For the text-containing cell, return its midpoint in [X, Y] coordinate format. 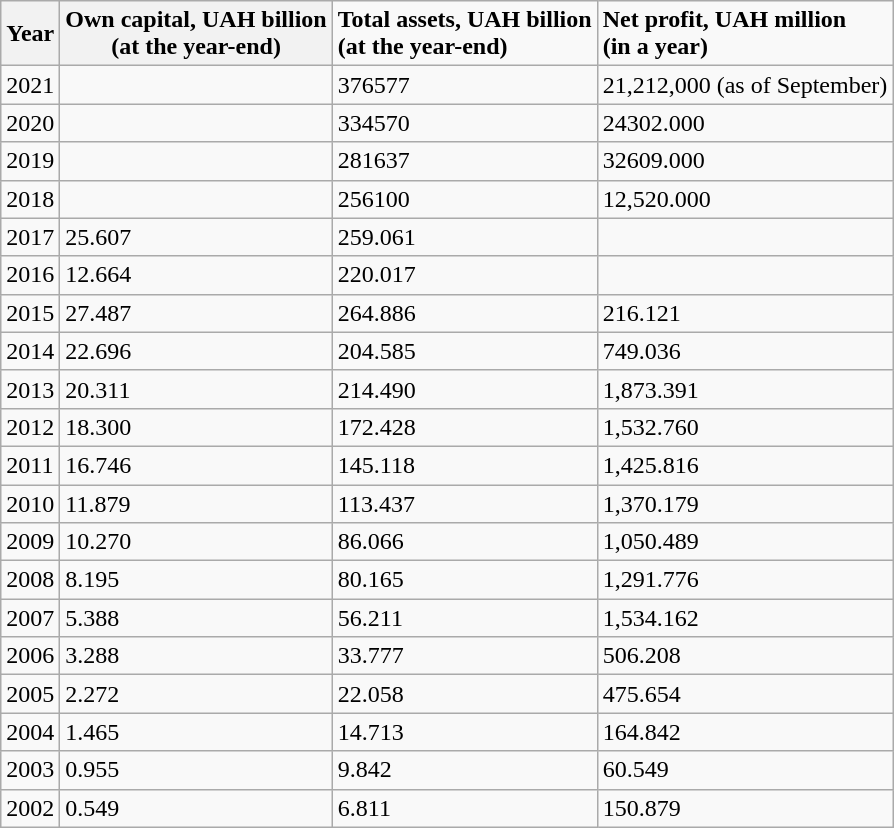
33.777 [464, 656]
2005 [30, 694]
Own capital, UAH billion(at the year-end) [196, 34]
2016 [30, 275]
Total assets, UAH billion(at the year-end) [464, 34]
22.058 [464, 694]
475.654 [745, 694]
2019 [30, 161]
1,532.760 [745, 427]
2015 [30, 313]
506.208 [745, 656]
1,425.816 [745, 465]
32609.000 [745, 161]
22.696 [196, 351]
Year [30, 34]
27.487 [196, 313]
2002 [30, 808]
6.811 [464, 808]
3.288 [196, 656]
2013 [30, 389]
2017 [30, 237]
264.886 [464, 313]
24302.000 [745, 123]
2007 [30, 618]
Net profit, UAH million(in a year) [745, 34]
20.311 [196, 389]
86.066 [464, 542]
334570 [464, 123]
0.549 [196, 808]
0.955 [196, 770]
150.879 [745, 808]
172.428 [464, 427]
164.842 [745, 732]
259.061 [464, 237]
2.272 [196, 694]
5.388 [196, 618]
2014 [30, 351]
80.165 [464, 580]
12.664 [196, 275]
12,520.000 [745, 199]
1,370.179 [745, 503]
11.879 [196, 503]
749.036 [745, 351]
1,873.391 [745, 389]
2006 [30, 656]
1,050.489 [745, 542]
2021 [30, 85]
56.211 [464, 618]
2018 [30, 199]
2003 [30, 770]
2011 [30, 465]
10.270 [196, 542]
2009 [30, 542]
2020 [30, 123]
376577 [464, 85]
9.842 [464, 770]
220.017 [464, 275]
281637 [464, 161]
2012 [30, 427]
145.118 [464, 465]
25.607 [196, 237]
18.300 [196, 427]
8.195 [196, 580]
2010 [30, 503]
256100 [464, 199]
14.713 [464, 732]
60.549 [745, 770]
204.585 [464, 351]
2008 [30, 580]
1,291.776 [745, 580]
1,534.162 [745, 618]
1.465 [196, 732]
21,212,000 (as of September) [745, 85]
16.746 [196, 465]
216.121 [745, 313]
2004 [30, 732]
214.490 [464, 389]
113.437 [464, 503]
